Extract the (X, Y) coordinate from the center of the cell holding the provided text.  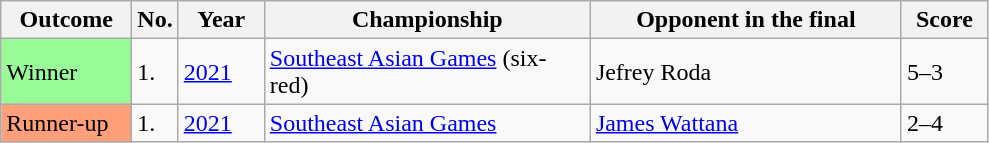
Southeast Asian Games (427, 123)
2–4 (944, 123)
Outcome (66, 20)
Jefrey Roda (746, 72)
Score (944, 20)
James Wattana (746, 123)
Opponent in the final (746, 20)
Winner (66, 72)
Runner-up (66, 123)
No. (155, 20)
Championship (427, 20)
Southeast Asian Games (six-red) (427, 72)
Year (221, 20)
5–3 (944, 72)
